For the text-containing cell, return its midpoint in [X, Y] coordinate format. 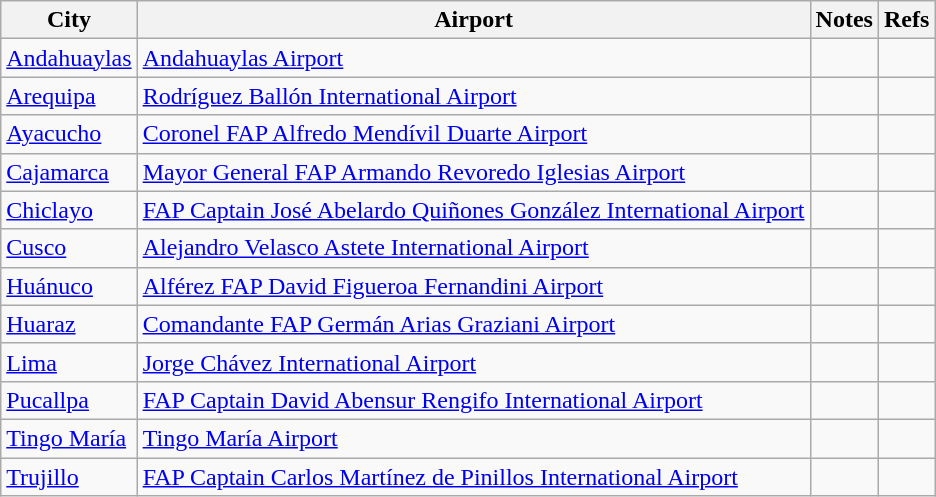
Refs [906, 20]
Trujillo [69, 477]
Andahuaylas [69, 58]
Huaraz [69, 324]
Cajamarca [69, 172]
Tingo María [69, 438]
FAP Captain José Abelardo Quiñones González International Airport [474, 210]
Jorge Chávez International Airport [474, 362]
Airport [474, 20]
Cusco [69, 248]
Tingo María Airport [474, 438]
City [69, 20]
Pucallpa [69, 400]
Huánuco [69, 286]
FAP Captain David Abensur Rengifo International Airport [474, 400]
Coronel FAP Alfredo Mendívil Duarte Airport [474, 134]
Rodríguez Ballón International Airport [474, 96]
Lima [69, 362]
Comandante FAP Germán Arias Graziani Airport [474, 324]
Alférez FAP David Figueroa Fernandini Airport [474, 286]
Alejandro Velasco Astete International Airport [474, 248]
Ayacucho [69, 134]
Arequipa [69, 96]
Notes [844, 20]
Andahuaylas Airport [474, 58]
FAP Captain Carlos Martínez de Pinillos International Airport [474, 477]
Chiclayo [69, 210]
Mayor General FAP Armando Revoredo Iglesias Airport [474, 172]
